Pinpoint the cell where the given text exists, returning its [x, y] midpoint coordinate. 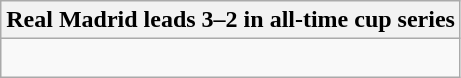
Real Madrid leads 3–2 in all-time cup series [231, 20]
